Return (x, y) of the center of cell containing provided text 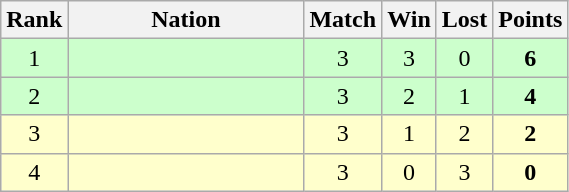
Points (530, 20)
Match (343, 20)
Nation (186, 20)
6 (530, 58)
Lost (464, 20)
Win (410, 20)
Rank (34, 20)
